Identify which cell holds the provided text, then report its [X, Y] central coordinate. 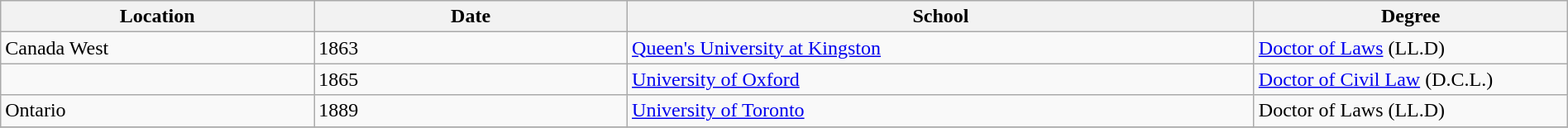
1863 [471, 48]
Ontario [157, 111]
Canada West [157, 48]
1865 [471, 79]
Degree [1411, 17]
School [941, 17]
University of Toronto [941, 111]
University of Oxford [941, 79]
Date [471, 17]
Doctor of Civil Law (D.C.L.) [1411, 79]
Queen's University at Kingston [941, 48]
1889 [471, 111]
Location [157, 17]
